Identify which cell holds the provided text, then report its [x, y] central coordinate. 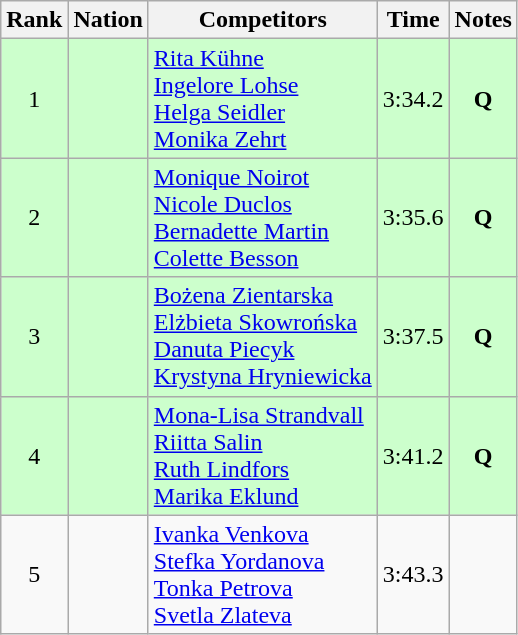
3:41.2 [413, 456]
Ivanka VenkovaStefka YordanovaTonka PetrovaSvetla Zlateva [262, 574]
Time [413, 20]
Competitors [262, 20]
2 [34, 218]
Bożena ZientarskaElżbieta SkowrońskaDanuta PiecykKrystyna Hryniewicka [262, 336]
1 [34, 98]
Rita KühneIngelore LohseHelga SeidlerMonika Zehrt [262, 98]
3:37.5 [413, 336]
Notes [483, 20]
Monique NoirotNicole DuclosBernadette MartinColette Besson [262, 218]
Mona-Lisa StrandvallRiitta SalinRuth LindforsMarika Eklund [262, 456]
3 [34, 336]
Rank [34, 20]
5 [34, 574]
4 [34, 456]
3:34.2 [413, 98]
3:43.3 [413, 574]
3:35.6 [413, 218]
Nation [108, 20]
